Return [x, y] of the center of cell containing provided text 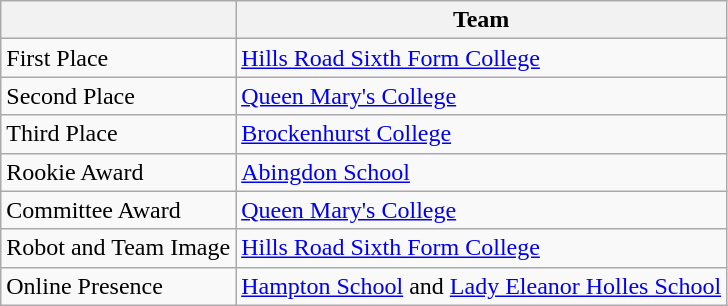
Third Place [118, 134]
Committee Award [118, 210]
Team [482, 20]
Abingdon School [482, 172]
Brockenhurst College [482, 134]
First Place [118, 58]
Rookie Award [118, 172]
Second Place [118, 96]
Hampton School and Lady Eleanor Holles School [482, 286]
Robot and Team Image [118, 248]
Online Presence [118, 286]
